Extract the (x, y) coordinate from the center of the cell holding the provided text.  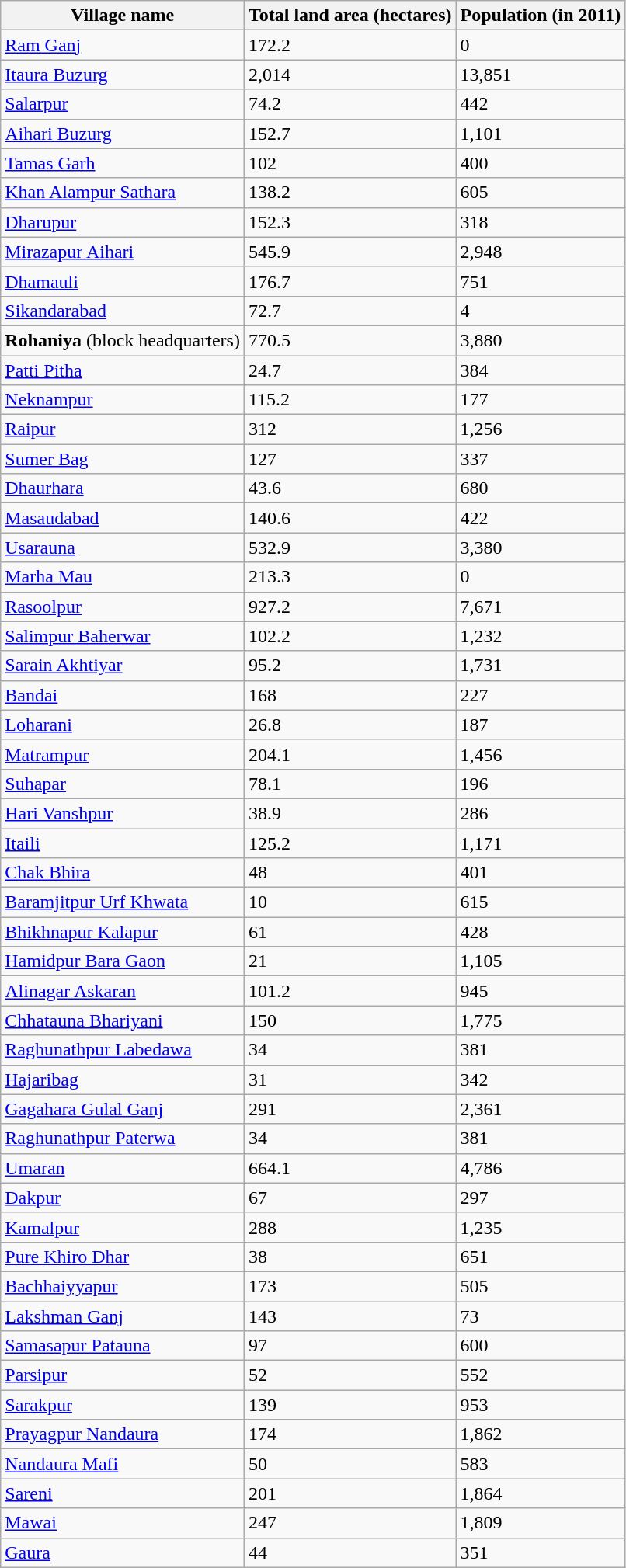
1,862 (541, 1434)
Suhapar (123, 784)
927.2 (350, 607)
Hamidpur Bara Gaon (123, 961)
Raghunathpur Labedawa (123, 1050)
312 (350, 429)
651 (541, 1257)
168 (350, 695)
44 (350, 1552)
Chhatauna Bhariyani (123, 1020)
286 (541, 813)
52 (350, 1375)
4 (541, 311)
318 (541, 222)
505 (541, 1286)
61 (350, 932)
201 (350, 1493)
422 (541, 518)
Patti Pitha (123, 370)
Dhamauli (123, 281)
140.6 (350, 518)
101.2 (350, 991)
1,232 (541, 636)
24.7 (350, 370)
Sikandarabad (123, 311)
Umaran (123, 1168)
Khan Alampur Sathara (123, 193)
583 (541, 1464)
442 (541, 104)
Rasoolpur (123, 607)
102.2 (350, 636)
1,235 (541, 1227)
1,809 (541, 1523)
Mawai (123, 1523)
115.2 (350, 400)
95.2 (350, 666)
Usarauna (123, 548)
3,380 (541, 548)
Dhaurhara (123, 488)
152.3 (350, 222)
1,731 (541, 666)
Baramjitpur Urf Khwata (123, 902)
1,105 (541, 961)
26.8 (350, 725)
Marha Mau (123, 577)
Parsipur (123, 1375)
615 (541, 902)
342 (541, 1080)
Gagahara Gulal Ganj (123, 1109)
Tamas Garh (123, 163)
127 (350, 459)
Lakshman Ganj (123, 1316)
187 (541, 725)
97 (350, 1346)
545.9 (350, 252)
38 (350, 1257)
Sarakpur (123, 1405)
Rohaniya (block headquarters) (123, 340)
337 (541, 459)
384 (541, 370)
Bachhaiyyapur (123, 1286)
1,101 (541, 134)
125.2 (350, 843)
2,361 (541, 1109)
4,786 (541, 1168)
Itaura Buzurg (123, 75)
770.5 (350, 340)
Hari Vanshpur (123, 813)
Population (in 2011) (541, 16)
Chak Bhira (123, 873)
Loharani (123, 725)
172.2 (350, 45)
Masaudabad (123, 518)
Aihari Buzurg (123, 134)
143 (350, 1316)
152.7 (350, 134)
351 (541, 1552)
Dharupur (123, 222)
Total land area (hectares) (350, 16)
1,864 (541, 1493)
13,851 (541, 75)
50 (350, 1464)
38.9 (350, 813)
Gaura (123, 1552)
1,171 (541, 843)
680 (541, 488)
177 (541, 400)
204.1 (350, 754)
Neknampur (123, 400)
138.2 (350, 193)
43.6 (350, 488)
3,880 (541, 340)
Bandai (123, 695)
Sareni (123, 1493)
227 (541, 695)
213.3 (350, 577)
Ram Ganj (123, 45)
Alinagar Askaran (123, 991)
72.7 (350, 311)
174 (350, 1434)
1,775 (541, 1020)
74.2 (350, 104)
Kamalpur (123, 1227)
102 (350, 163)
Dakpur (123, 1198)
Village name (123, 16)
Nandaura Mafi (123, 1464)
78.1 (350, 784)
664.1 (350, 1168)
10 (350, 902)
67 (350, 1198)
Salimpur Baherwar (123, 636)
Matrampur (123, 754)
600 (541, 1346)
Sarain Akhtiyar (123, 666)
751 (541, 281)
Prayagpur Nandaura (123, 1434)
176.7 (350, 281)
Itaili (123, 843)
428 (541, 932)
2,948 (541, 252)
173 (350, 1286)
Raipur (123, 429)
139 (350, 1405)
Mirazapur Aihari (123, 252)
196 (541, 784)
400 (541, 163)
Salarpur (123, 104)
288 (350, 1227)
21 (350, 961)
7,671 (541, 607)
291 (350, 1109)
552 (541, 1375)
953 (541, 1405)
Pure Khiro Dhar (123, 1257)
1,456 (541, 754)
532.9 (350, 548)
Samasapur Patauna (123, 1346)
945 (541, 991)
Hajaribag (123, 1080)
Sumer Bag (123, 459)
150 (350, 1020)
2,014 (350, 75)
297 (541, 1198)
605 (541, 193)
247 (350, 1523)
31 (350, 1080)
401 (541, 873)
73 (541, 1316)
Raghunathpur Paterwa (123, 1139)
Bhikhnapur Kalapur (123, 932)
1,256 (541, 429)
48 (350, 873)
